Pinpoint the cell where the given text exists, returning its [x, y] midpoint coordinate. 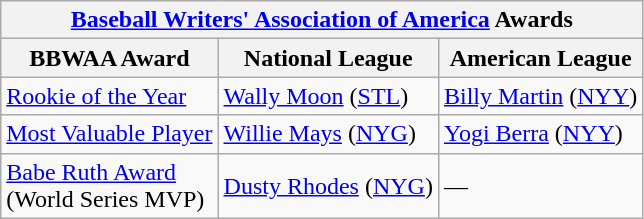
Wally Moon (STL) [328, 96]
National League [328, 58]
Willie Mays (NYG) [328, 134]
Rookie of the Year [110, 96]
American League [540, 58]
BBWAA Award [110, 58]
Billy Martin (NYY) [540, 96]
Yogi Berra (NYY) [540, 134]
Babe Ruth Award(World Series MVP) [110, 186]
Baseball Writers' Association of America Awards [322, 20]
Dusty Rhodes (NYG) [328, 186]
Most Valuable Player [110, 134]
— [540, 186]
